For the text-containing cell, return its midpoint in [x, y] coordinate format. 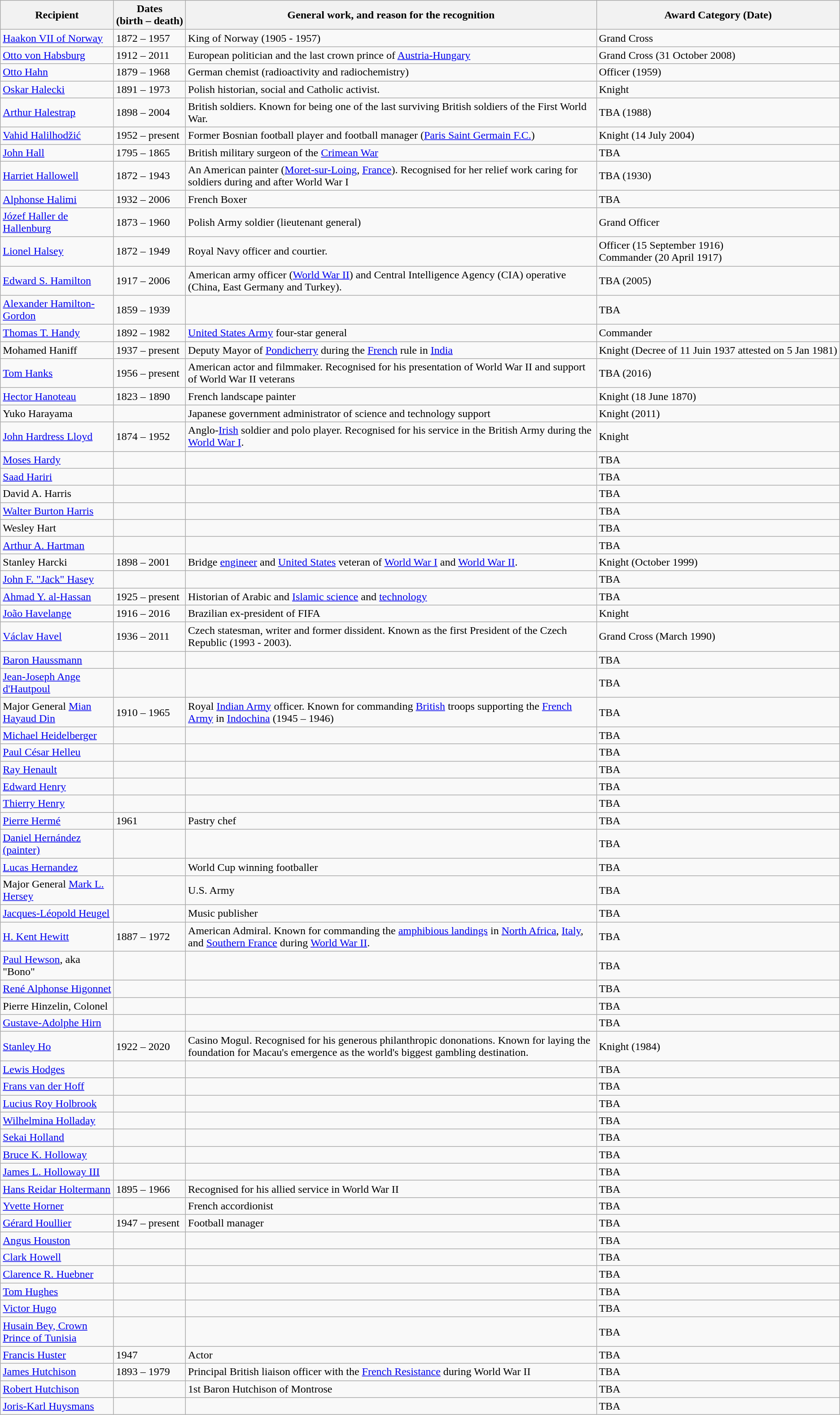
Stanley Harcki [57, 562]
1872 – 1949 [149, 251]
Otto Hahn [57, 72]
Moses Hardy [57, 460]
Sekai Holland [57, 1138]
Tom Hanks [57, 374]
Brazilian ex-president of FIFA [391, 614]
Pierre Hinzelin, Colonel [57, 1006]
Edward S. Hamilton [57, 280]
American actor and filmmaker. Recognised for his presentation of World War II and support of World War II veterans [391, 374]
German chemist (radioactivity and radiochemistry) [391, 72]
Principal British liaison officer with the French Resistance during World War II [391, 1372]
World Cup winning footballer [391, 867]
British soldiers. Known for being one of the last surviving British soldiers of the First World War. [391, 112]
Grand Officer [718, 222]
1859 – 1939 [149, 310]
Recognised for his allied service in World War II [391, 1189]
Alphonse Halimi [57, 199]
Ray Henault [57, 769]
Gustave-Adolphe Hirn [57, 1023]
Lucius Roy Holbrook [57, 1103]
1823 – 1890 [149, 396]
Recipient [57, 15]
1898 – 2001 [149, 562]
Historian of Arabic and Islamic science and technology [391, 597]
Czech statesman, writer and former dissident. Known as the first President of the Czech Republic (1993 - 2003). [391, 637]
Actor [391, 1355]
Bruce K. Holloway [57, 1155]
Joris-Karl Huysmans [57, 1406]
United States Army four-star general [391, 333]
French landscape painter [391, 396]
General work, and reason for the recognition [391, 15]
TBA (2016) [718, 374]
Dates(birth – death) [149, 15]
1895 – 1966 [149, 1189]
1879 – 1968 [149, 72]
Clark Howell [57, 1257]
Grand Cross (31 October 2008) [718, 55]
1873 – 1960 [149, 222]
1917 – 2006 [149, 280]
Lucas Hernandez [57, 867]
Wilhelmina Holladay [57, 1121]
TBA (1930) [718, 176]
Ahmad Y. al-Hassan [57, 597]
Lionel Halsey [57, 251]
Vahid Halilhodžić [57, 136]
TBA (2005) [718, 280]
Knight (1984) [718, 1046]
Arthur Halestrap [57, 112]
Polish Army soldier (lieutenant general) [391, 222]
Francis Huster [57, 1355]
1916 – 2016 [149, 614]
1912 – 2011 [149, 55]
Daniel Hernández (painter) [57, 844]
Alexander Hamilton-Gordon [57, 310]
French Boxer [391, 199]
1872 – 1957 [149, 38]
Mohamed Haniff [57, 350]
1947 [149, 1355]
Harriet Hallowell [57, 176]
John Hall [57, 153]
1947 – present [149, 1223]
1st Baron Hutchison of Montrose [391, 1389]
Thomas T. Handy [57, 333]
1874 – 1952 [149, 436]
British military surgeon of the Crimean War [391, 153]
Grand Cross (March 1990) [718, 637]
Paul Hewson, aka "Bono" [57, 966]
1891 – 1973 [149, 89]
Officer (15 September 1916)Commander (20 April 1917) [718, 251]
James L. Holloway III [57, 1172]
Officer (1959) [718, 72]
Japanese government administrator of science and technology support [391, 413]
Football manager [391, 1223]
Pastry chef [391, 821]
1936 – 2011 [149, 637]
Royal Navy officer and courtier. [391, 251]
Oskar Halecki [57, 89]
Walter Burton Harris [57, 511]
Wesley Hart [57, 528]
Knight (2011) [718, 413]
1932 – 2006 [149, 199]
Major General Mark L. Hersey [57, 890]
Knight (Decree of 11 Juin 1937 attested on 5 Jan 1981) [718, 350]
Arthur A. Hartman [57, 545]
Lewis Hodges [57, 1069]
An American painter (Moret-sur-Loing, France). Recognised for her relief work caring for soldiers during and after World War I [391, 176]
Thierry Henry [57, 804]
Hans Reidar Holtermann [57, 1189]
1910 – 1965 [149, 712]
Robert Hutchison [57, 1389]
1952 – present [149, 136]
Jacques-Léopold Heugel [57, 913]
1922 – 2020 [149, 1046]
1956 – present [149, 374]
Haakon VII of Norway [57, 38]
Award Category (Date) [718, 15]
1893 – 1979 [149, 1372]
Baron Haussmann [57, 660]
King of Norway (1905 - 1957) [391, 38]
David A. Harris [57, 494]
1872 – 1943 [149, 176]
Royal Indian Army officer. Known for commanding British troops supporting the French Army in Indochina (1945 – 1946) [391, 712]
Clarence R. Huebner [57, 1274]
Anglo-Irish soldier and polo player. Recognised for his service in the British Army during the World War I. [391, 436]
Gérard Houllier [57, 1223]
1898 – 2004 [149, 112]
Stanley Ho [57, 1046]
Frans van der Hoff [57, 1086]
European politician and the last crown prince of Austria-Hungary [391, 55]
American Admiral. Known for commanding the amphibious landings in North Africa, Italy, and Southern France during World War II. [391, 936]
João Havelange [57, 614]
Former Bosnian football player and football manager (Paris Saint Germain F.C.) [391, 136]
1887 – 1972 [149, 936]
Grand Cross [718, 38]
1892 – 1982 [149, 333]
1937 – present [149, 350]
Yuko Harayama [57, 413]
U.S. Army [391, 890]
Hector Hanoteau [57, 396]
Bridge engineer and United States veteran of World War I and World War II. [391, 562]
Angus Houston [57, 1240]
Commander [718, 333]
Michael Heidelberger [57, 735]
Otto von Habsburg [57, 55]
Knight (14 July 2004) [718, 136]
H. Kent Hewitt [57, 936]
Knight (18 June 1870) [718, 396]
John F. "Jack" Hasey [57, 579]
Saad Hariri [57, 477]
Tom Hughes [57, 1292]
Major General Mian Hayaud Din [57, 712]
Józef Haller de Hallenburg [57, 222]
1961 [149, 821]
1925 – present [149, 597]
American army officer (World War II) and Central Intelligence Agency (CIA) operative (China, East Germany and Turkey). [391, 280]
René Alphonse Higonnet [57, 989]
Victor Hugo [57, 1309]
Husain Bey, Crown Prince of Tunisia [57, 1332]
Polish historian, social and Catholic activist. [391, 89]
Pierre Hermé [57, 821]
Knight (October 1999) [718, 562]
Edward Henry [57, 787]
James Hutchison [57, 1372]
Václav Havel [57, 637]
French accordionist [391, 1206]
Yvette Horner [57, 1206]
Deputy Mayor of Pondicherry during the French rule in India [391, 350]
Jean-Joseph Ange d'Hautpoul [57, 683]
TBA (1988) [718, 112]
John Hardress Lloyd [57, 436]
Paul César Helleu [57, 752]
1795 – 1865 [149, 153]
Music publisher [391, 913]
